Determine the [X, Y] coordinate at the center of the cell enclosing the given text.  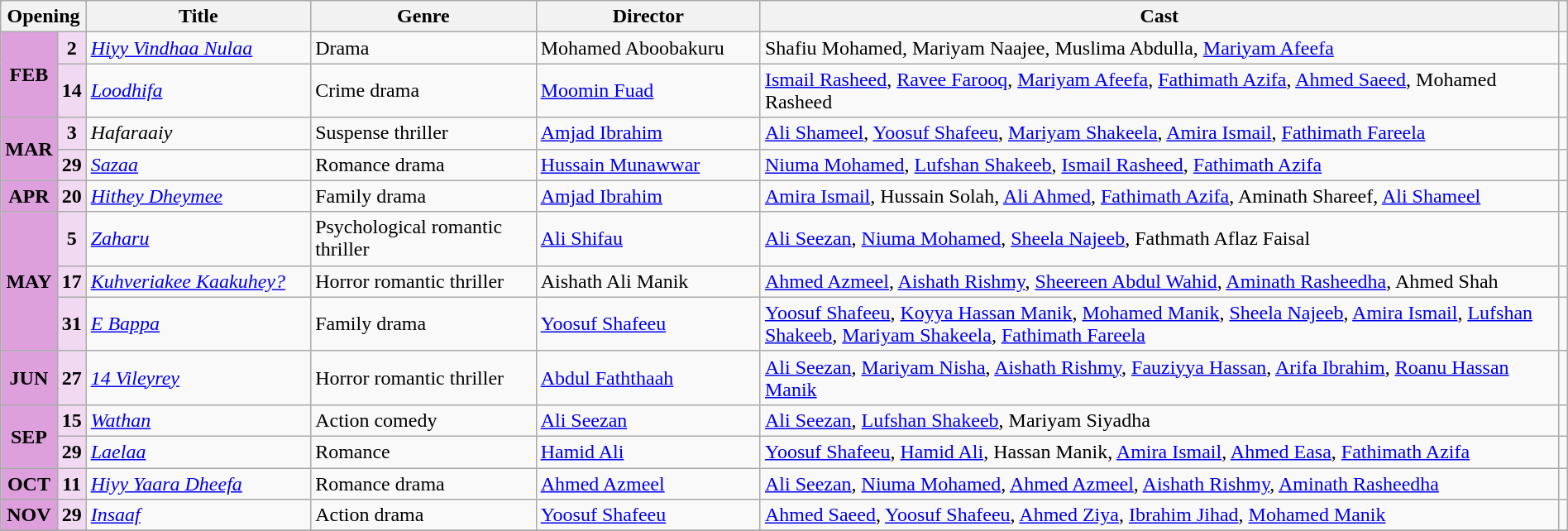
Suspense thriller [423, 133]
Ali Seezan, Niuma Mohamed, Sheela Najeeb, Fathmath Aflaz Faisal [1159, 238]
5 [71, 238]
MAY [29, 281]
Laelaa [198, 452]
Sazaa [198, 165]
Zaharu [198, 238]
MAR [29, 149]
Ali Seezan, Lufshan Shakeeb, Mariyam Siyadha [1159, 420]
Ali Shameel, Yoosuf Shafeeu, Mariyam Shakeela, Amira Ismail, Fathimath Fareela [1159, 133]
Hiyy Vindhaa Nulaa [198, 48]
Action comedy [423, 420]
20 [71, 196]
27 [71, 377]
Yoosuf Shafeeu, Koyya Hassan Manik, Mohamed Manik, Sheela Najeeb, Amira Ismail, Lufshan Shakeeb, Mariyam Shakeela, Fathimath Fareela [1159, 324]
Ali Seezan [648, 420]
Psychological romantic thriller [423, 238]
NOV [29, 515]
Hithey Dheymee [198, 196]
APR [29, 196]
11 [71, 484]
Niuma Mohamed, Lufshan Shakeeb, Ismail Rasheed, Fathimath Azifa [1159, 165]
17 [71, 281]
14 [71, 91]
Ali Seezan, Mariyam Nisha, Aishath Rishmy, Fauziyya Hassan, Arifa Ibrahim, Roanu Hassan Manik [1159, 377]
Ahmed Saeed, Yoosuf Shafeeu, Ahmed Ziya, Ibrahim Jihad, Mohamed Manik [1159, 515]
Shafiu Mohamed, Mariyam Naajee, Muslima Abdulla, Mariyam Afeefa [1159, 48]
Hamid Ali [648, 452]
Yoosuf Shafeeu, Hamid Ali, Hassan Manik, Amira Ismail, Ahmed Easa, Fathimath Azifa [1159, 452]
Director [648, 17]
14 Vileyrey [198, 377]
Crime drama [423, 91]
Insaaf [198, 515]
31 [71, 324]
Kuhveriakee Kaakuhey? [198, 281]
Ali Shifau [648, 238]
Drama [423, 48]
15 [71, 420]
Wathan [198, 420]
Loodhifa [198, 91]
Hafaraaiy [198, 133]
Opening [43, 17]
Hiyy Yaara Dheefa [198, 484]
Ismail Rasheed, Ravee Farooq, Mariyam Afeefa, Fathimath Azifa, Ahmed Saeed, Mohamed Rasheed [1159, 91]
Ahmed Azmeel, Aishath Rishmy, Sheereen Abdul Wahid, Aminath Rasheedha, Ahmed Shah [1159, 281]
E Bappa [198, 324]
SEP [29, 436]
Aishath Ali Manik [648, 281]
Ali Seezan, Niuma Mohamed, Ahmed Azmeel, Aishath Rishmy, Aminath Rasheedha [1159, 484]
FEB [29, 74]
Amira Ismail, Hussain Solah, Ali Ahmed, Fathimath Azifa, Aminath Shareef, Ali Shameel [1159, 196]
OCT [29, 484]
2 [71, 48]
Genre [423, 17]
Ahmed Azmeel [648, 484]
JUN [29, 377]
Romance [423, 452]
3 [71, 133]
Action drama [423, 515]
Moomin Fuad [648, 91]
Hussain Munawwar [648, 165]
Cast [1159, 17]
Abdul Faththaah [648, 377]
Title [198, 17]
Mohamed Aboobakuru [648, 48]
